Return (x, y) of the center of cell containing provided text 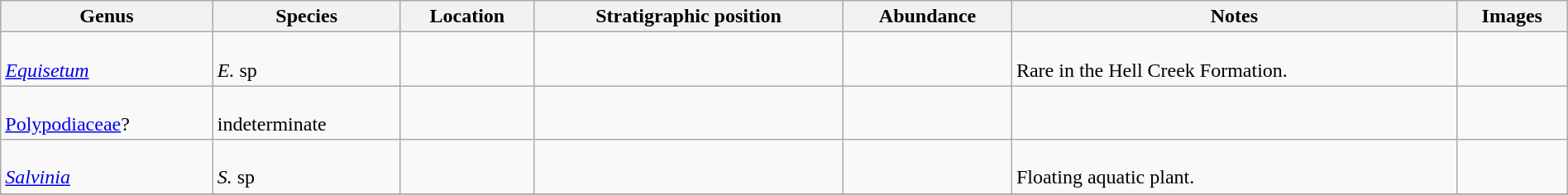
Abundance (928, 17)
indeterminate (306, 112)
Salvinia (107, 167)
E. sp (306, 59)
Species (306, 17)
S. sp (306, 167)
Floating aquatic plant. (1234, 167)
Equisetum (107, 59)
Genus (107, 17)
Notes (1234, 17)
Images (1512, 17)
Rare in the Hell Creek Formation. (1234, 59)
Location (466, 17)
Polypodiaceae? (107, 112)
Stratigraphic position (689, 17)
